From the cell containing the given text, extract its center point as (x, y) coordinate. 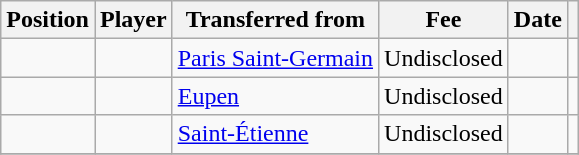
Date (538, 20)
Fee (444, 20)
Saint-Étienne (275, 134)
Paris Saint-Germain (275, 58)
Eupen (275, 96)
Transferred from (275, 20)
Player (133, 20)
Position (48, 20)
